Identify which cell holds the provided text, then report its [x, y] central coordinate. 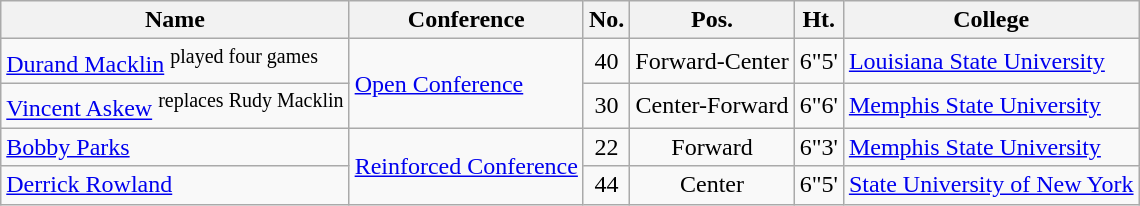
Louisiana State University [991, 62]
Center [712, 185]
Vincent Askew replaces Rudy Macklin [175, 106]
Durand Macklin played four games [175, 62]
Open Conference [466, 84]
22 [606, 147]
Conference [466, 20]
College [991, 20]
6"6' [818, 106]
Derrick Rowland [175, 185]
Bobby Parks [175, 147]
Forward-Center [712, 62]
44 [606, 185]
Forward [712, 147]
Center-Forward [712, 106]
Name [175, 20]
30 [606, 106]
6"3' [818, 147]
Ht. [818, 20]
Pos. [712, 20]
Reinforced Conference [466, 166]
State University of New York [991, 185]
40 [606, 62]
No. [606, 20]
